Return the [X, Y] coordinate for the center point of the cell that contains the specified text.  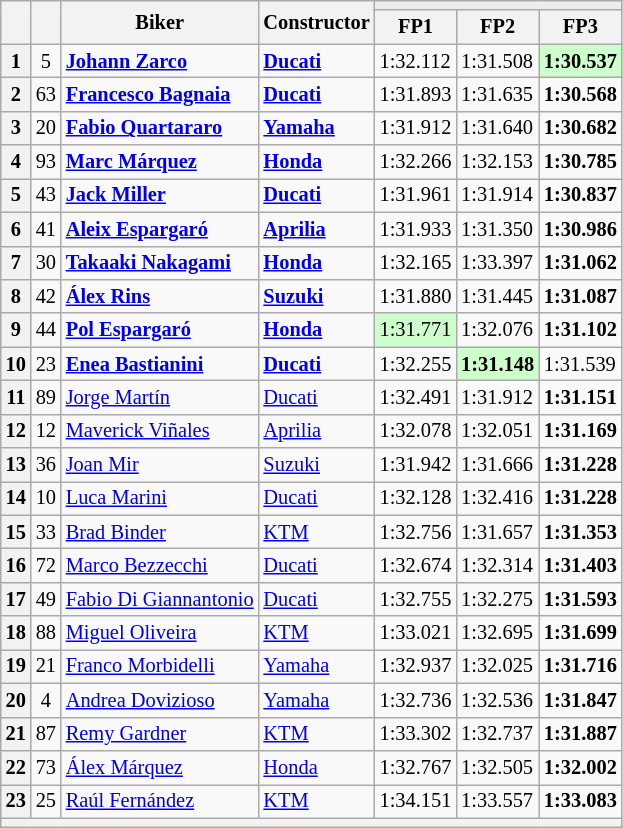
1:32.756 [416, 532]
1:31.880 [416, 296]
25 [46, 801]
1:31.657 [498, 532]
15 [16, 532]
1:32.416 [498, 498]
30 [46, 263]
93 [46, 162]
Aleix Espargaró [160, 229]
Fabio Quartararo [160, 128]
Marc Márquez [160, 162]
1:33.021 [416, 633]
1:31.942 [416, 465]
1:32.736 [416, 700]
1:32.674 [416, 565]
Takaaki Nakagami [160, 263]
1:30.986 [580, 229]
1:32.737 [498, 734]
Constructor [317, 22]
FP3 [580, 27]
2 [16, 94]
87 [46, 734]
Álex Márquez [160, 767]
1:32.767 [416, 767]
1:31.087 [580, 296]
1:33.083 [580, 801]
1:32.937 [416, 666]
Enea Bastianini [160, 364]
73 [46, 767]
11 [16, 397]
1:32.076 [498, 330]
Joan Mir [160, 465]
9 [16, 330]
1:31.666 [498, 465]
1:34.151 [416, 801]
3 [16, 128]
14 [16, 498]
Franco Morbidelli [160, 666]
1:31.539 [580, 364]
1:32.153 [498, 162]
16 [16, 565]
1:31.914 [498, 195]
1:31.933 [416, 229]
1:33.302 [416, 734]
FP2 [498, 27]
1:32.536 [498, 700]
1:32.314 [498, 565]
1:31.350 [498, 229]
1:31.169 [580, 431]
1:32.078 [416, 431]
1:30.682 [580, 128]
1:32.002 [580, 767]
1:31.062 [580, 263]
1:32.051 [498, 431]
17 [16, 599]
18 [16, 633]
1:32.128 [416, 498]
1:30.537 [580, 61]
Brad Binder [160, 532]
Remy Gardner [160, 734]
Luca Marini [160, 498]
1:30.837 [580, 195]
7 [16, 263]
1:31.593 [580, 599]
1:31.403 [580, 565]
1:31.151 [580, 397]
1:30.785 [580, 162]
Andrea Dovizioso [160, 700]
49 [46, 599]
Pol Espargaró [160, 330]
1:31.893 [416, 94]
Jack Miller [160, 195]
1:31.716 [580, 666]
1:31.961 [416, 195]
1:32.695 [498, 633]
1:32.266 [416, 162]
1:32.112 [416, 61]
1:31.640 [498, 128]
Raúl Fernández [160, 801]
44 [46, 330]
1:33.397 [498, 263]
Fabio Di Giannantonio [160, 599]
1:31.887 [580, 734]
1:31.102 [580, 330]
6 [16, 229]
33 [46, 532]
22 [16, 767]
1:31.353 [580, 532]
1:33.557 [498, 801]
43 [46, 195]
1 [16, 61]
Miguel Oliveira [160, 633]
1:31.699 [580, 633]
1:32.275 [498, 599]
88 [46, 633]
36 [46, 465]
Álex Rins [160, 296]
8 [16, 296]
63 [46, 94]
1:31.771 [416, 330]
1:32.025 [498, 666]
19 [16, 666]
Jorge Martín [160, 397]
Maverick Viñales [160, 431]
Biker [160, 22]
Johann Zarco [160, 61]
13 [16, 465]
Francesco Bagnaia [160, 94]
41 [46, 229]
1:32.255 [416, 364]
1:31.847 [580, 700]
1:31.445 [498, 296]
1:31.508 [498, 61]
1:32.491 [416, 397]
Marco Bezzecchi [160, 565]
1:32.165 [416, 263]
1:31.148 [498, 364]
89 [46, 397]
1:32.755 [416, 599]
1:31.635 [498, 94]
72 [46, 565]
1:32.505 [498, 767]
FP1 [416, 27]
42 [46, 296]
1:30.568 [580, 94]
